Determine the (x, y) coordinate at the center of the cell enclosing the given text.  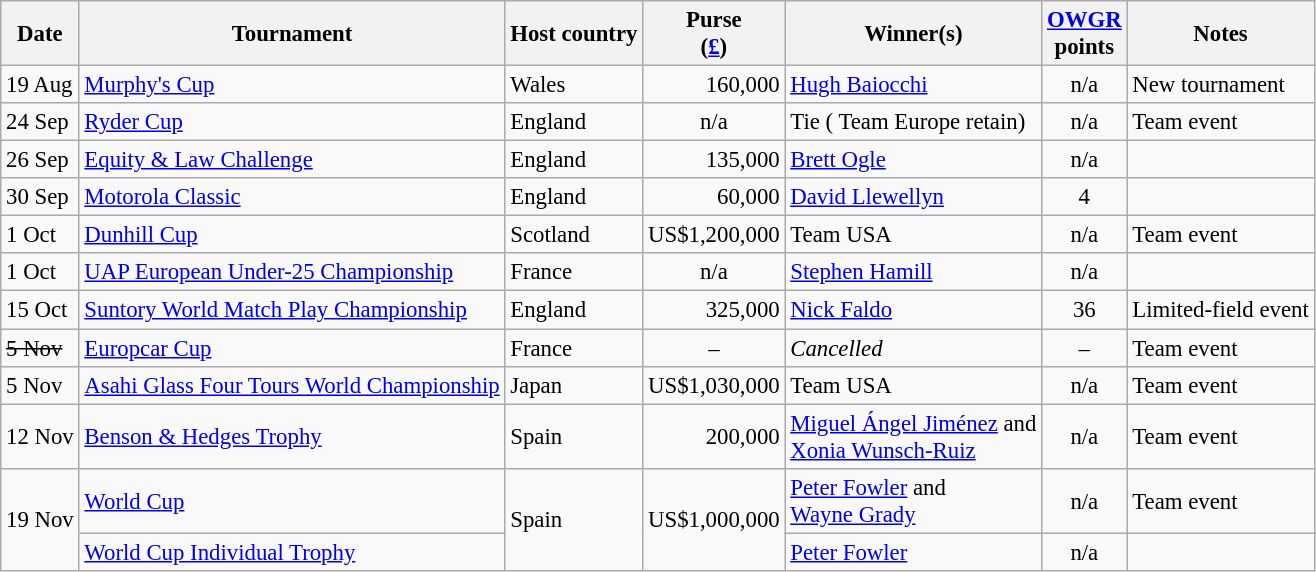
26 Sep (40, 160)
Motorola Classic (292, 197)
135,000 (714, 160)
Date (40, 34)
160,000 (714, 85)
Asahi Glass Four Tours World Championship (292, 385)
World Cup (292, 500)
19 Aug (40, 85)
New tournament (1220, 85)
Brett Ogle (914, 160)
Peter Fowler (914, 552)
Dunhill Cup (292, 235)
US$1,030,000 (714, 385)
Stephen Hamill (914, 273)
Notes (1220, 34)
325,000 (714, 310)
US$1,000,000 (714, 519)
Tie ( Team Europe retain) (914, 122)
15 Oct (40, 310)
30 Sep (40, 197)
Nick Faldo (914, 310)
Ryder Cup (292, 122)
Purse(£) (714, 34)
36 (1084, 310)
Benson & Hedges Trophy (292, 436)
Suntory World Match Play Championship (292, 310)
Murphy's Cup (292, 85)
Cancelled (914, 348)
Winner(s) (914, 34)
US$1,200,000 (714, 235)
Hugh Baiocchi (914, 85)
4 (1084, 197)
Japan (574, 385)
David Llewellyn (914, 197)
OWGRpoints (1084, 34)
24 Sep (40, 122)
Scotland (574, 235)
12 Nov (40, 436)
Peter Fowler and Wayne Grady (914, 500)
Tournament (292, 34)
UAP European Under-25 Championship (292, 273)
Equity & Law Challenge (292, 160)
19 Nov (40, 519)
Wales (574, 85)
Host country (574, 34)
World Cup Individual Trophy (292, 552)
Europcar Cup (292, 348)
200,000 (714, 436)
Miguel Ángel Jiménez and Xonia Wunsch-Ruiz (914, 436)
Limited-field event (1220, 310)
60,000 (714, 197)
